Find where the given text appears and provide that cell's center as [X, Y] coordinate. 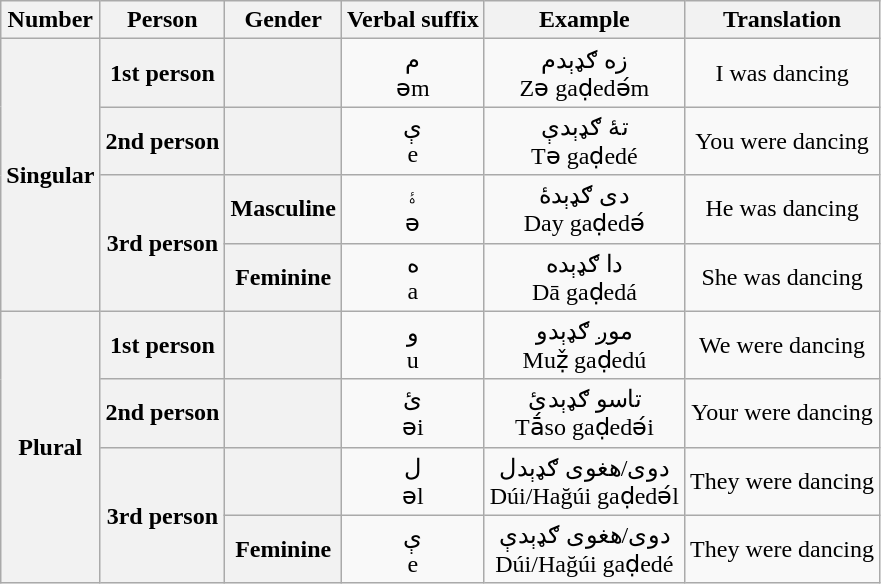
Person [162, 20]
You were dancing [782, 141]
دا ګډېدهDā gaḍedá [584, 277]
هa [412, 277]
تۀ ګډېدېTə gaḍedé [584, 141]
Verbal suffix [412, 20]
Example [584, 20]
مəm [412, 73]
Gender [283, 20]
وu [412, 345]
Masculine [283, 209]
زه ګډېدمZə gaḍedә́m [584, 73]
دی ګډېدۀDay gaḍedә́ [584, 209]
ۀ ə [412, 209]
Number [50, 20]
تاسو ګډېدئ Tā́so gaḍedә́i [584, 413]
Your were dancing [782, 413]
We were dancing [782, 345]
لəl [412, 481]
I was dancing [782, 73]
موږ ګډېدوMuẓ̌ gaḍedú [584, 345]
دوی/هغوی ګډېدلDúi/Hağúi gaḍedә́l [584, 481]
ئәi [412, 413]
Singular [50, 175]
دوی/هغوی ګډېدېDúi/Hağúi gaḍedé [584, 549]
He was dancing [782, 209]
She was dancing [782, 277]
Translation [782, 20]
Plural [50, 447]
